Output the [X, Y] coordinate of the center of the cell containing the given text.  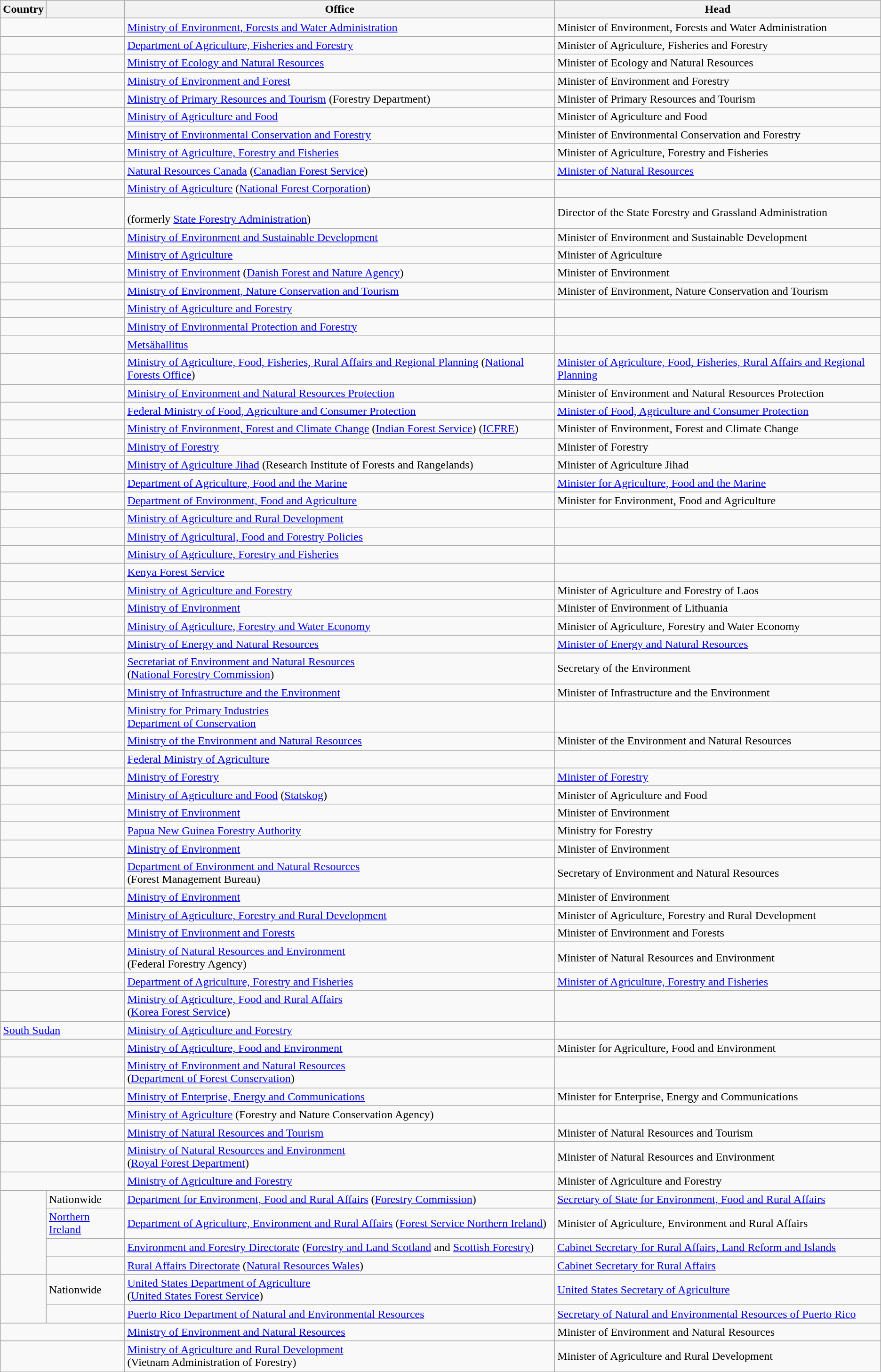
Ministry of Environment and Forest [340, 81]
Minister of Energy and Natural Resources [718, 644]
Department of Agriculture, Forestry and Fisheries [340, 982]
Ministry of Agriculture (Forestry and Nature Conservation Agency) [340, 1114]
Ministry of Agriculture, Food and Rural Affairs(Korea Forest Service) [340, 1006]
Ministry of Natural Resources and Environment(Federal Forestry Agency) [340, 958]
United States Secretary of Agriculture [718, 1290]
Ministry of Primary Resources and Tourism (Forestry Department) [340, 99]
Papua New Guinea Forestry Authority [340, 831]
Ministry of Ecology and Natural Resources [340, 63]
Rural Affairs Directorate (Natural Resources Wales) [340, 1266]
Ministry of Agriculture Jihad (Research Institute of Forests and Rangelands) [340, 465]
(formerly State Forestry Administration) [340, 213]
Ministry of Agriculture and Food (Statskog) [340, 795]
Country [24, 9]
Minister for Agriculture, Food and the Marine [718, 483]
Minister of Primary Resources and Tourism [718, 99]
Department for Environment, Food and Rural Affairs (Forestry Commission) [340, 1199]
Minister of Environmental Conservation and Forestry [718, 135]
Office [340, 9]
Ministry of Environment and Forests [340, 933]
Secretary of the Environment [718, 669]
Northern Ireland [85, 1223]
Minister of Agriculture, Fisheries and Forestry [718, 45]
Federal Ministry of Agriculture [340, 759]
Minister of Agriculture and Forestry [718, 1181]
Minister of Natural Resources [718, 170]
Cabinet Secretary for Rural Affairs, Land Reform and Islands [718, 1248]
Department of Agriculture, Fisheries and Forestry [340, 45]
Ministry of Enterprise, Energy and Communications [340, 1097]
Minister of Agriculture and Forestry of Laos [718, 590]
Ministry of Environment and Natural Resources [340, 1332]
Kenya Forest Service [340, 573]
Ministry of Agriculture, Food and Environment [340, 1048]
Ministry of the Environment and Natural Resources [340, 741]
Minister for Enterprise, Energy and Communications [718, 1097]
Head [718, 9]
Minister of Environment, Forests and Water Administration [718, 27]
Ministry of Natural Resources and Environment(Royal Forest Department) [340, 1156]
Ministry of Environment and Natural Resources Protection [340, 393]
Puerto Rico Department of Natural and Environmental Resources [340, 1314]
Secretary of Natural and Environmental Resources of Puerto Rico [718, 1314]
Director of the State Forestry and Grassland Administration [718, 213]
Department of Agriculture, Food and the Marine [340, 483]
Minister of Environment and Natural Resources [718, 1332]
Ministry of Natural Resources and Tourism [340, 1132]
Secretariat of Environment and Natural Resources(National Forestry Commission) [340, 669]
United States Department of Agriculture(United States Forest Service) [340, 1290]
Ministry of Agriculture and Food [340, 117]
Secretary of State for Environment, Food and Rural Affairs [718, 1199]
Ministry of Agriculture and Rural Development [340, 518]
Minister of the Environment and Natural Resources [718, 741]
Ministry of Environment and Sustainable Development [340, 237]
Minister of Environment, Forest and Climate Change [718, 429]
Minister of Natural Resources and Tourism [718, 1132]
Environment and Forestry Directorate (Forestry and Land Scotland and Scottish Forestry) [340, 1248]
Ministry of Agriculture, Forestry and Rural Development [340, 915]
Ministry of Environment, Forest and Climate Change (Indian Forest Service) (ICFRE) [340, 429]
Ministry of Environmental Protection and Forestry [340, 327]
Department of Environment and Natural Resources(Forest Management Bureau) [340, 873]
Minister of Environment of Lithuania [718, 608]
Department of Agriculture, Environment and Rural Affairs (Forest Service Northern Ireland) [340, 1223]
Minister of Agriculture Jihad [718, 465]
Ministry of Agriculture, Forestry and Water Economy [340, 626]
Minister of Agriculture, Environment and Rural Affairs [718, 1223]
Minister of Environment and Forestry [718, 81]
Minister of Food, Agriculture and Consumer Protection [718, 411]
Minister of Agriculture, Food, Fisheries, Rural Affairs and Regional Planning [718, 369]
Ministry of Energy and Natural Resources [340, 644]
Natural Resources Canada (Canadian Forest Service) [340, 170]
Cabinet Secretary for Rural Affairs [718, 1266]
Secretary of Environment and Natural Resources [718, 873]
Ministry of Infrastructure and the Environment [340, 693]
Department of Environment, Food and Agriculture [340, 500]
Minister of Environment and Forests [718, 933]
Ministry of Environment, Nature Conservation and Tourism [340, 291]
Ministry of Agriculture (National Forest Corporation) [340, 188]
Ministry of Environment (Danish Forest and Nature Agency) [340, 273]
Ministry of Environment, Forests and Water Administration [340, 27]
Ministry for Forestry [718, 831]
Ministry of Environment and Natural Resources(Department of Forest Conservation) [340, 1073]
Ministry of Agriculture [340, 255]
Minister of Infrastructure and the Environment [718, 693]
Ministry of Agricultural, Food and Forestry Policies [340, 536]
Minister of Environment and Sustainable Development [718, 237]
Minister of Agriculture [718, 255]
Metsähallitus [340, 345]
Minister of Environment and Natural Resources Protection [718, 393]
Federal Ministry of Food, Agriculture and Consumer Protection [340, 411]
Minister of Agriculture and Rural Development [718, 1356]
Ministry of Agriculture and Rural Development(Vietnam Administration of Forestry) [340, 1356]
Minister of Environment, Nature Conservation and Tourism [718, 291]
Minister for Agriculture, Food and Environment [718, 1048]
South Sudan [63, 1030]
Ministry for Primary IndustriesDepartment of Conservation [340, 717]
Minister of Agriculture, Forestry and Rural Development [718, 915]
Minister of Agriculture, Forestry and Water Economy [718, 626]
Ministry of Environmental Conservation and Forestry [340, 135]
Minister for Environment, Food and Agriculture [718, 500]
Minister of Ecology and Natural Resources [718, 63]
Ministry of Agriculture, Food, Fisheries, Rural Affairs and Regional Planning (National Forests Office) [340, 369]
